From the cell containing the given text, extract its center point as (x, y) coordinate. 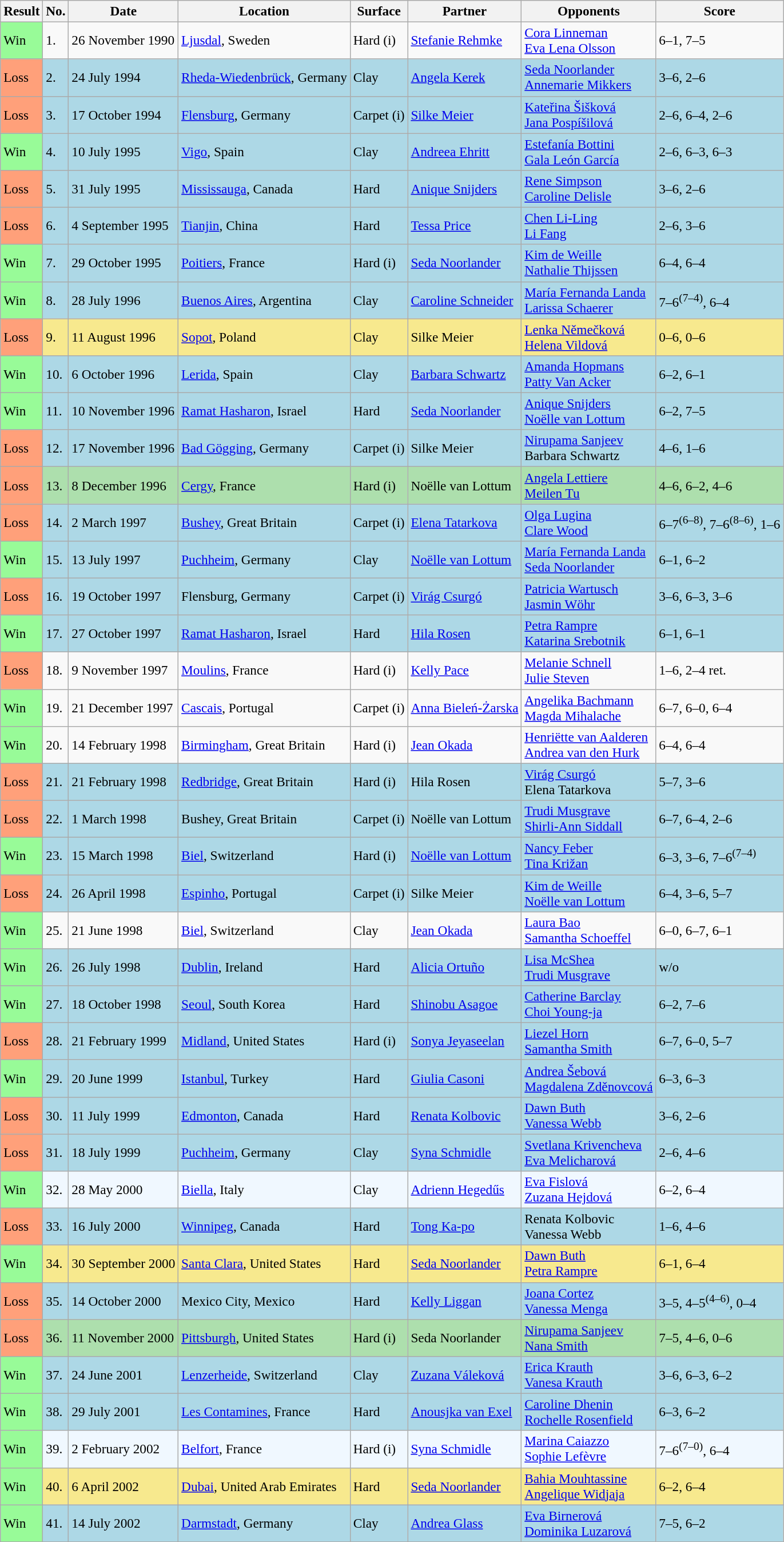
33. (56, 1227)
Darmstadt, Germany (264, 1523)
32. (56, 1189)
2–6, 6–3, 6–3 (719, 151)
Angelika Bachmann Magda Mihalache (589, 707)
No. (56, 11)
Kim de Weille Noëlle van Lottum (589, 893)
2–6, 6–4, 2–6 (719, 114)
6–7, 6–0, 5–7 (719, 1041)
8 December 1996 (124, 485)
Patricia Wartusch Jasmin Wöhr (589, 596)
2 February 2002 (124, 1449)
6–1, 6–2 (719, 560)
1–6, 4–6 (719, 1227)
14 February 1998 (124, 745)
Midland, United States (264, 1041)
Andrea Šebová Magdalena Zděnovcová (589, 1078)
31. (56, 1152)
6–2, 6–1 (719, 374)
Estefanía Bottini Gala León García (589, 151)
7–5, 4–6, 0–6 (719, 1338)
28 July 1996 (124, 300)
9. (56, 336)
11 November 2000 (124, 1338)
Petra Rampre Katarina Srebotnik (589, 634)
Lenzerheide, Switzerland (264, 1374)
38. (56, 1412)
Liezel Horn Samantha Smith (589, 1041)
Trudi Musgrave Shirli-Ann Siddall (589, 818)
Santa Clara, United States (264, 1263)
17 November 1996 (124, 449)
1–6, 2–4 ret. (719, 671)
w/o (719, 967)
29 October 1995 (124, 263)
21 February 1999 (124, 1041)
21 February 1998 (124, 782)
6–0, 6–7, 6–1 (719, 930)
18 July 1999 (124, 1152)
7–6(7–0), 6–4 (719, 1449)
10 November 1996 (124, 411)
Nancy Feber Tina Križan (589, 856)
Elena Tatarkova (464, 522)
14 July 2002 (124, 1523)
2. (56, 78)
6–1, 6–4 (719, 1263)
30 September 2000 (124, 1263)
19. (56, 707)
0–6, 0–6 (719, 336)
Dublin, Ireland (264, 967)
30. (56, 1116)
22. (56, 818)
Opponents (589, 11)
María Fernanda Landa Larissa Schaerer (589, 300)
Adrienn Hegedűs (464, 1189)
Seda Noorlander Annemarie Mikkers (589, 78)
Rene Simpson Caroline Delisle (589, 189)
6–7(6–8), 7–6(8–6), 1–6 (719, 522)
34. (56, 1263)
Tianjin, China (264, 225)
35. (56, 1301)
39. (56, 1449)
27 October 1997 (124, 634)
11 August 1996 (124, 336)
Lisa McShea Trudi Musgrave (589, 967)
Renata Kolbovic (464, 1116)
Dubai, United Arab Emirates (264, 1486)
Vigo, Spain (264, 151)
Date (124, 11)
Andrea Glass (464, 1523)
Svetlana Krivencheva Eva Melicharová (589, 1152)
37. (56, 1374)
16 July 2000 (124, 1227)
Henriëtte van Aalderen Andrea van den Hurk (589, 745)
Erica Krauth Vanesa Krauth (589, 1374)
21 June 1998 (124, 930)
Sopot, Poland (264, 336)
Eva Fislová Zuzana Hejdová (589, 1189)
15 March 1998 (124, 856)
2–6, 3–6 (719, 225)
Pittsburgh, United States (264, 1338)
Cora Linneman Eva Lena Olsson (589, 40)
27. (56, 1004)
Score (719, 11)
41. (56, 1523)
7. (56, 263)
23. (56, 856)
28 May 2000 (124, 1189)
Melanie Schnell Julie Steven (589, 671)
7–5, 6–2 (719, 1523)
3–6, 6–3, 6–2 (719, 1374)
Amanda Hopmans Patty Van Acker (589, 374)
4–6, 6–2, 4–6 (719, 485)
Belfort, France (264, 1449)
6–3, 6–2 (719, 1412)
40. (56, 1486)
6 October 1996 (124, 374)
4 September 1995 (124, 225)
21. (56, 782)
Espinho, Portugal (264, 893)
15. (56, 560)
Cergy, France (264, 485)
Marina Caiazzo Sophie Lefèvre (589, 1449)
6–7, 6–4, 2–6 (719, 818)
17 October 1994 (124, 114)
10. (56, 374)
Kim de Weille Nathalie Thijssen (589, 263)
Rheda-Wiedenbrück, Germany (264, 78)
Tong Ka-po (464, 1227)
6–3, 6–3 (719, 1078)
4. (56, 151)
Bad Gögging, Germany (264, 449)
Anousjka van Exel (464, 1412)
Mississauga, Canada (264, 189)
María Fernanda Landa Seda Noorlander (589, 560)
Birmingham, Great Britain (264, 745)
25. (56, 930)
Kelly Pace (464, 671)
Dawn Buth Petra Rampre (589, 1263)
Anna Bieleń-Żarska (464, 707)
Surface (379, 11)
20. (56, 745)
19 October 1997 (124, 596)
31 July 1995 (124, 189)
11 July 1999 (124, 1116)
20 June 1999 (124, 1078)
Kateřina Šišková Jana Pospíšilová (589, 114)
Andreea Ehritt (464, 151)
Redbridge, Great Britain (264, 782)
Caroline Schneider (464, 300)
Sonya Jeyaseelan (464, 1041)
Nirupama Sanjeev Barbara Schwartz (589, 449)
Winnipeg, Canada (264, 1227)
6–7, 6–0, 6–4 (719, 707)
Joana Cortez Vanessa Menga (589, 1301)
Nirupama Sanjeev Nana Smith (589, 1338)
Eva Birnerová Dominika Luzarová (589, 1523)
Caroline Dhenin Rochelle Rosenfield (589, 1412)
7–6(7–4), 6–4 (719, 300)
16. (56, 596)
Moulins, France (264, 671)
9 November 1997 (124, 671)
Lerida, Spain (264, 374)
Dawn Buth Vanessa Webb (589, 1116)
13 July 1997 (124, 560)
Shinobu Asagoe (464, 1004)
Buenos Aires, Argentina (264, 300)
24 June 2001 (124, 1374)
2 March 1997 (124, 522)
29. (56, 1078)
Kelly Liggan (464, 1301)
Result (22, 11)
6–3, 3–6, 7–6(7–4) (719, 856)
3. (56, 114)
Anique Snijders Noëlle van Lottum (589, 411)
6–2, 7–5 (719, 411)
24 July 1994 (124, 78)
10 July 1995 (124, 151)
Catherine Barclay Choi Young-ja (589, 1004)
Angela Lettiere Meilen Tu (589, 485)
Angela Kerek (464, 78)
Chen Li-Ling Li Fang (589, 225)
Laura Bao Samantha Schoeffel (589, 930)
2–6, 4–6 (719, 1152)
5. (56, 189)
Partner (464, 11)
18. (56, 671)
6–4, 3–6, 5–7 (719, 893)
Barbara Schwartz (464, 374)
26 July 1998 (124, 967)
26 April 1998 (124, 893)
26. (56, 967)
Zuzana Váleková (464, 1374)
26 November 1990 (124, 40)
1 March 1998 (124, 818)
Poitiers, France (264, 263)
Location (264, 11)
3–5, 4–5(4–6), 0–4 (719, 1301)
6 April 2002 (124, 1486)
13. (56, 485)
Olga Lugina Clare Wood (589, 522)
28. (56, 1041)
24. (56, 893)
12. (56, 449)
Lenka Němečková Helena Vildová (589, 336)
18 October 1998 (124, 1004)
Virág Csurgó (464, 596)
Tessa Price (464, 225)
Anique Snijders (464, 189)
Ljusdal, Sweden (264, 40)
14 October 2000 (124, 1301)
4–6, 1–6 (719, 449)
Biella, Italy (264, 1189)
3–6, 6–3, 3–6 (719, 596)
Les Contamines, France (264, 1412)
Istanbul, Turkey (264, 1078)
5–7, 3–6 (719, 782)
8. (56, 300)
Stefanie Rehmke (464, 40)
6–2, 7–6 (719, 1004)
29 July 2001 (124, 1412)
14. (56, 522)
6. (56, 225)
Giulia Casoni (464, 1078)
6–1, 6–1 (719, 634)
Alicia Ortuño (464, 967)
11. (56, 411)
36. (56, 1338)
Renata Kolbovic Vanessa Webb (589, 1227)
Virág Csurgó Elena Tatarkova (589, 782)
Edmonton, Canada (264, 1116)
Seoul, South Korea (264, 1004)
6–1, 7–5 (719, 40)
Bahia Mouhtassine Angelique Widjaja (589, 1486)
1. (56, 40)
Mexico City, Mexico (264, 1301)
21 December 1997 (124, 707)
17. (56, 634)
Cascais, Portugal (264, 707)
